Scan for the cell matching the given text and deliver its [X, Y] coordinate at center. 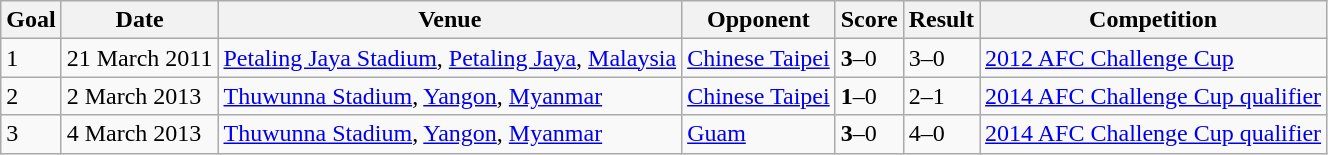
2 March 2013 [140, 96]
1 [31, 58]
1–0 [869, 96]
4 March 2013 [140, 134]
Guam [759, 134]
Result [941, 20]
21 March 2011 [140, 58]
2–1 [941, 96]
Score [869, 20]
2 [31, 96]
3 [31, 134]
Date [140, 20]
Goal [31, 20]
4–0 [941, 134]
Petaling Jaya Stadium, Petaling Jaya, Malaysia [450, 58]
2012 AFC Challenge Cup [1154, 58]
Venue [450, 20]
Opponent [759, 20]
Competition [1154, 20]
